Detect which cell encompasses the target text, then output its [X, Y] center coordinate. 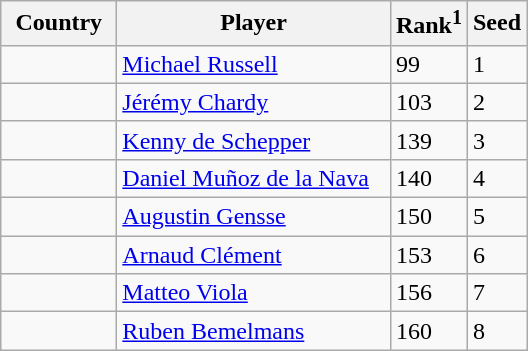
1 [496, 64]
Augustin Gensse [254, 217]
150 [428, 217]
99 [428, 64]
Kenny de Schepper [254, 140]
5 [496, 217]
2 [496, 102]
8 [496, 331]
156 [428, 293]
Jérémy Chardy [254, 102]
Arnaud Clément [254, 255]
153 [428, 255]
6 [496, 255]
103 [428, 102]
Player [254, 24]
Seed [496, 24]
Rank1 [428, 24]
4 [496, 178]
140 [428, 178]
Michael Russell [254, 64]
Daniel Muñoz de la Nava [254, 178]
7 [496, 293]
Country [59, 24]
160 [428, 331]
Matteo Viola [254, 293]
Ruben Bemelmans [254, 331]
139 [428, 140]
3 [496, 140]
